Locate the cell with the specified text and output its [x, y] center coordinate. 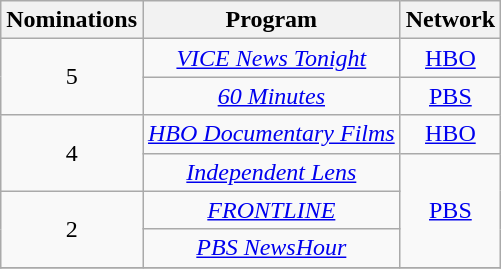
4 [72, 153]
5 [72, 77]
PBS NewsHour [271, 248]
VICE News Tonight [271, 58]
Program [271, 20]
60 Minutes [271, 96]
2 [72, 229]
FRONTLINE [271, 210]
Nominations [72, 20]
Network [450, 20]
HBO Documentary Films [271, 134]
Independent Lens [271, 172]
